Scan for the cell matching the given text and deliver its (X, Y) coordinate at center. 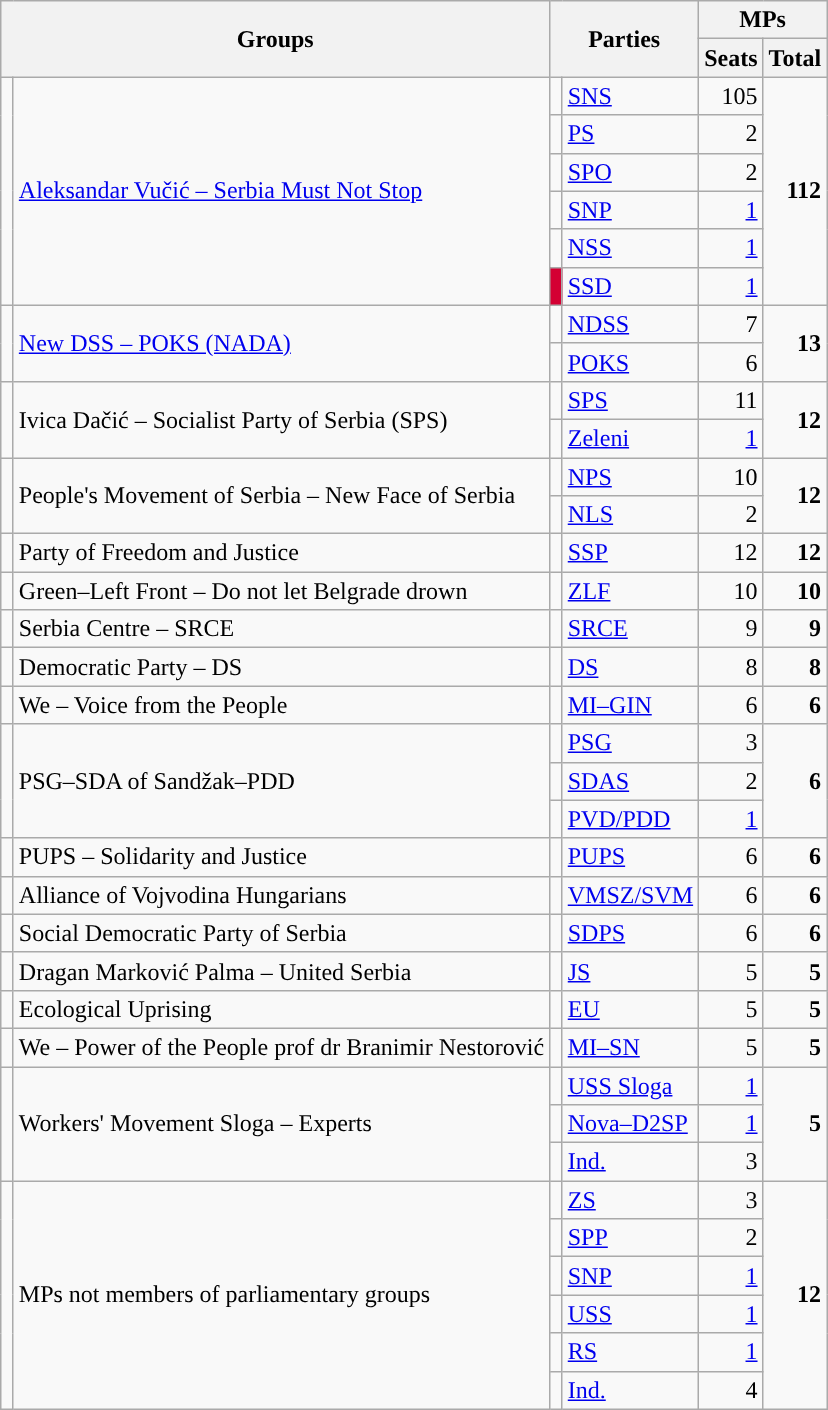
SDPS (630, 933)
112 (795, 191)
Serbia Centre – SRCE (281, 629)
Democratic Party – DS (281, 667)
Groups (276, 39)
SDAS (630, 781)
Nova–D2SP (630, 1124)
NPS (630, 477)
VMSZ/SVM (630, 895)
JS (630, 971)
MPs (763, 20)
MI–GIN (630, 705)
105 (731, 96)
We – Power of the People prof dr Branimir Nestorović (281, 1047)
PUPS (630, 857)
PS (630, 134)
SSD (630, 286)
11 (731, 400)
People's Movement of Serbia – New Face of Serbia (281, 496)
SNS (630, 96)
Workers' Movement Sloga – Experts (281, 1123)
NLS (630, 515)
SPP (630, 1238)
Green–Left Front – Do not let Belgrade drown (281, 591)
Ivica Dačić – Socialist Party of Serbia (SPS) (281, 419)
We – Voice from the People (281, 705)
Dragan Marković Palma – United Serbia (281, 971)
EU (630, 1009)
SSP (630, 553)
USS (630, 1314)
POKS (630, 362)
Seats (731, 58)
4 (731, 1390)
PUPS – Solidarity and Justice (281, 857)
Social Democratic Party of Serbia (281, 933)
DS (630, 667)
USS Sloga (630, 1085)
Total (795, 58)
PSG–SDA of Sandžak–PDD (281, 781)
Ecological Uprising (281, 1009)
SRCE (630, 629)
SPS (630, 400)
ZLF (630, 591)
PVD/PDD (630, 819)
Aleksandar Vučić – Serbia Must Not Stop (281, 191)
ZS (630, 1200)
13 (795, 343)
Alliance of Vojvodina Hungarians (281, 895)
NDSS (630, 324)
7 (731, 324)
SPO (630, 172)
MI–SN (630, 1047)
Party of Freedom and Justice (281, 553)
RS (630, 1352)
Parties (624, 39)
PSG (630, 743)
Zeleni (630, 438)
NSS (630, 248)
New DSS – POKS (NADA) (281, 343)
MPs not members of parliamentary groups (281, 1295)
